Find where the given text appears and provide that cell's center as [x, y] coordinate. 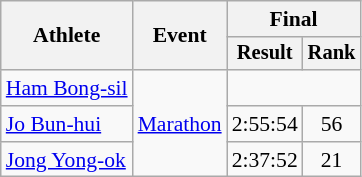
Athlete [67, 36]
Jo Bun-hui [67, 124]
Result [265, 54]
56 [332, 124]
Marathon [180, 124]
Ham Bong-sil [67, 88]
Event [180, 36]
Rank [332, 54]
Final [294, 19]
2:55:54 [265, 124]
